From the cell containing the given text, extract its center point as (x, y) coordinate. 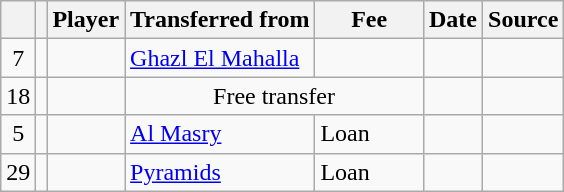
Date (452, 20)
29 (18, 172)
Pyramids (220, 172)
Free transfer (274, 96)
Fee (370, 20)
Player (86, 20)
Transferred from (220, 20)
Ghazl El Mahalla (220, 58)
7 (18, 58)
18 (18, 96)
5 (18, 134)
Al Masry (220, 134)
Source (524, 20)
